Identify which cell holds the provided text, then report its [X, Y] central coordinate. 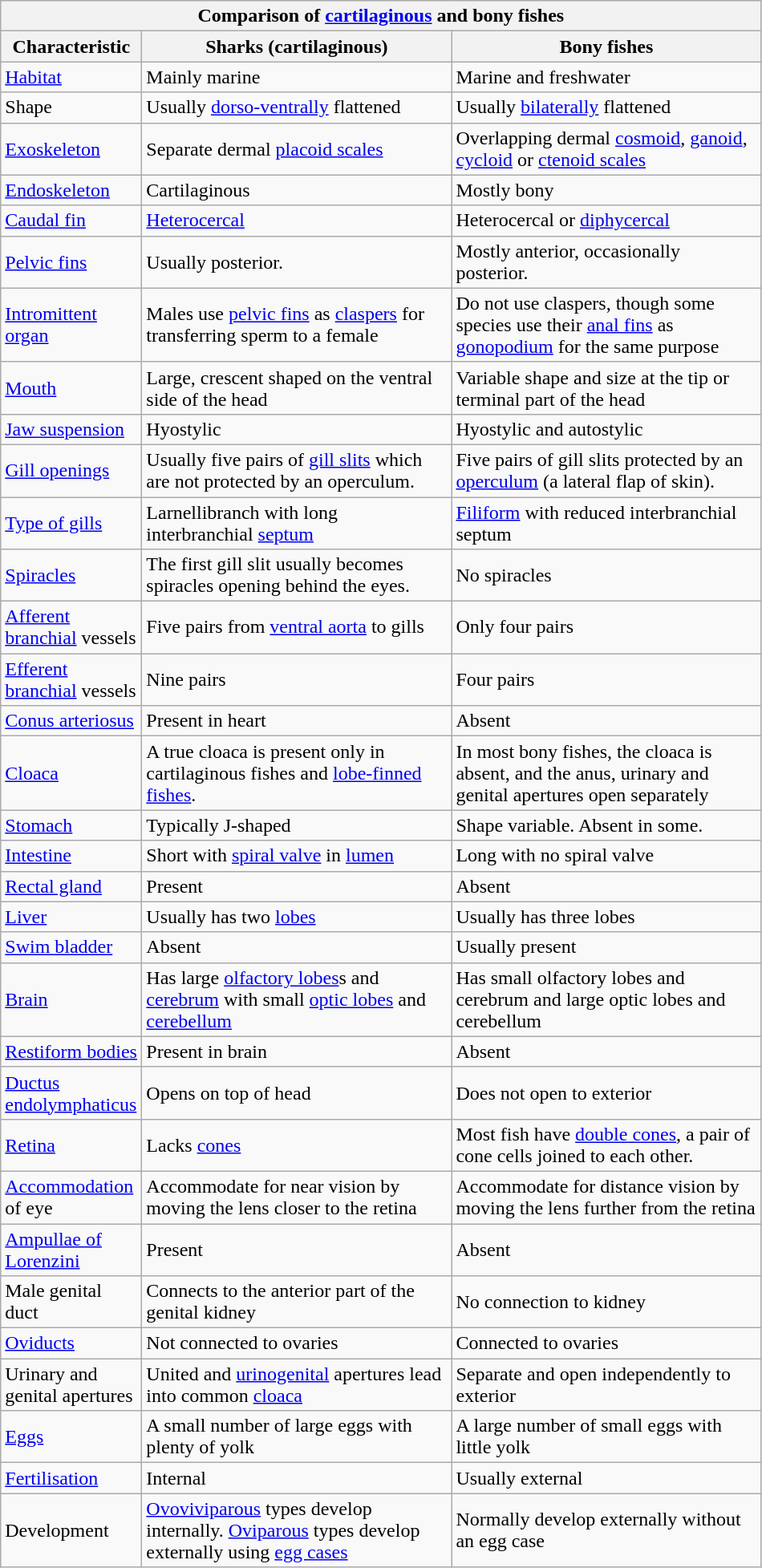
Usually external [606, 1478]
Usually posterior. [297, 261]
Mainly marine [297, 77]
Five pairs of gill slits protected by an operculum (a lateral flap of skin). [606, 470]
Shape [71, 107]
Mostly anterior, occasionally posterior. [606, 261]
Filiform with reduced interbranchial septum [606, 523]
Rectal gland [71, 886]
Stomach [71, 825]
Has small olfactory lobes and cerebrum and large optic lobes and cerebellum [606, 999]
Mouth [71, 388]
Pelvic fins [71, 261]
Accommodate for distance vision by moving the lens further from the retina [606, 1197]
Heterocercal [297, 221]
In most bony fishes, the cloaca is absent, and the anus, urinary and genital apertures open separately [606, 773]
A large number of small eggs with little yolk [606, 1437]
Has large olfactory lobess and cerebrum with small optic lobes and cerebellum [297, 999]
Separate dermal placoid scales [297, 149]
Overlapping dermal cosmoid, ganoid, cycloid or ctenoid scales [606, 149]
Hyostylic [297, 429]
Ampullae of Lorenzini [71, 1250]
Connected to ovaries [606, 1343]
Ductus endolymphaticus [71, 1092]
Do not use claspers, though some species use their anal fins as gonopodium for the same purpose [606, 325]
Five pairs from ventral aorta to gills [297, 627]
Large, crescent shaped on the ventral side of the head [297, 388]
Internal [297, 1478]
Brain [71, 999]
Does not open to exterior [606, 1092]
Usually has three lobes [606, 917]
Four pairs [606, 680]
Bony fishes [606, 47]
Nine pairs [297, 680]
Caudal fin [71, 221]
Male genital duct [71, 1303]
Type of gills [71, 523]
A small number of large eggs with plenty of yolk [297, 1437]
Accommodate for near vision by moving the lens closer to the retina [297, 1197]
Accommodation of eye [71, 1197]
Shape variable. Absent in some. [606, 825]
Liver [71, 917]
Swim bladder [71, 947]
Oviducts [71, 1343]
Fertilisation [71, 1478]
Hyostylic and autostylic [606, 429]
Ovoviviparous types develop internally. Oviparous types develop externally using egg cases [297, 1530]
Most fish have double cones, a pair of cone cells joined to each other. [606, 1145]
Conus arteriosus [71, 721]
Exoskeleton [71, 149]
Normally develop externally without an egg case [606, 1530]
Usually has two lobes [297, 917]
Opens on top of head [297, 1092]
Variable shape and size at the tip or terminal part of the head [606, 388]
United and urinogenital apertures lead into common cloaca [297, 1384]
Long with no spiral valve [606, 856]
Retina [71, 1145]
Eggs [71, 1437]
No spiracles [606, 576]
Mostly bony [606, 190]
Males use pelvic fins as claspers for transferring sperm to a female [297, 325]
Afferent branchial vessels [71, 627]
Habitat [71, 77]
Typically J-shaped [297, 825]
Usually dorso-ventrally flattened [297, 107]
Connects to the anterior part of the genital kidney [297, 1303]
Gill openings [71, 470]
Cartilaginous [297, 190]
Usually bilaterally flattened [606, 107]
Usually five pairs of gill slits which are not protected by an operculum. [297, 470]
No connection to kidney [606, 1303]
Jaw suspension [71, 429]
Marine and freshwater [606, 77]
Lacks cones [297, 1145]
Development [71, 1530]
Comparison of cartilaginous and bony fishes [381, 16]
Restiform bodies [71, 1051]
Spiracles [71, 576]
Present in heart [297, 721]
Endoskeleton [71, 190]
Intestine [71, 856]
A true cloaca is present only in cartilaginous fishes and lobe-finned fishes. [297, 773]
Characteristic [71, 47]
Separate and open independently to exterior [606, 1384]
Not connected to ovaries [297, 1343]
Only four pairs [606, 627]
The first gill slit usually becomes spiracles opening behind the eyes. [297, 576]
Urinary and genital apertures [71, 1384]
Intromittent organ [71, 325]
Heterocercal or diphycercal [606, 221]
Usually present [606, 947]
Cloaca [71, 773]
Efferent branchial vessels [71, 680]
Short with spiral valve in lumen [297, 856]
Larnellibranch with long interbranchial septum [297, 523]
Present in brain [297, 1051]
Sharks (cartilaginous) [297, 47]
